Determine the (X, Y) coordinate at the center of the cell enclosing the given text.  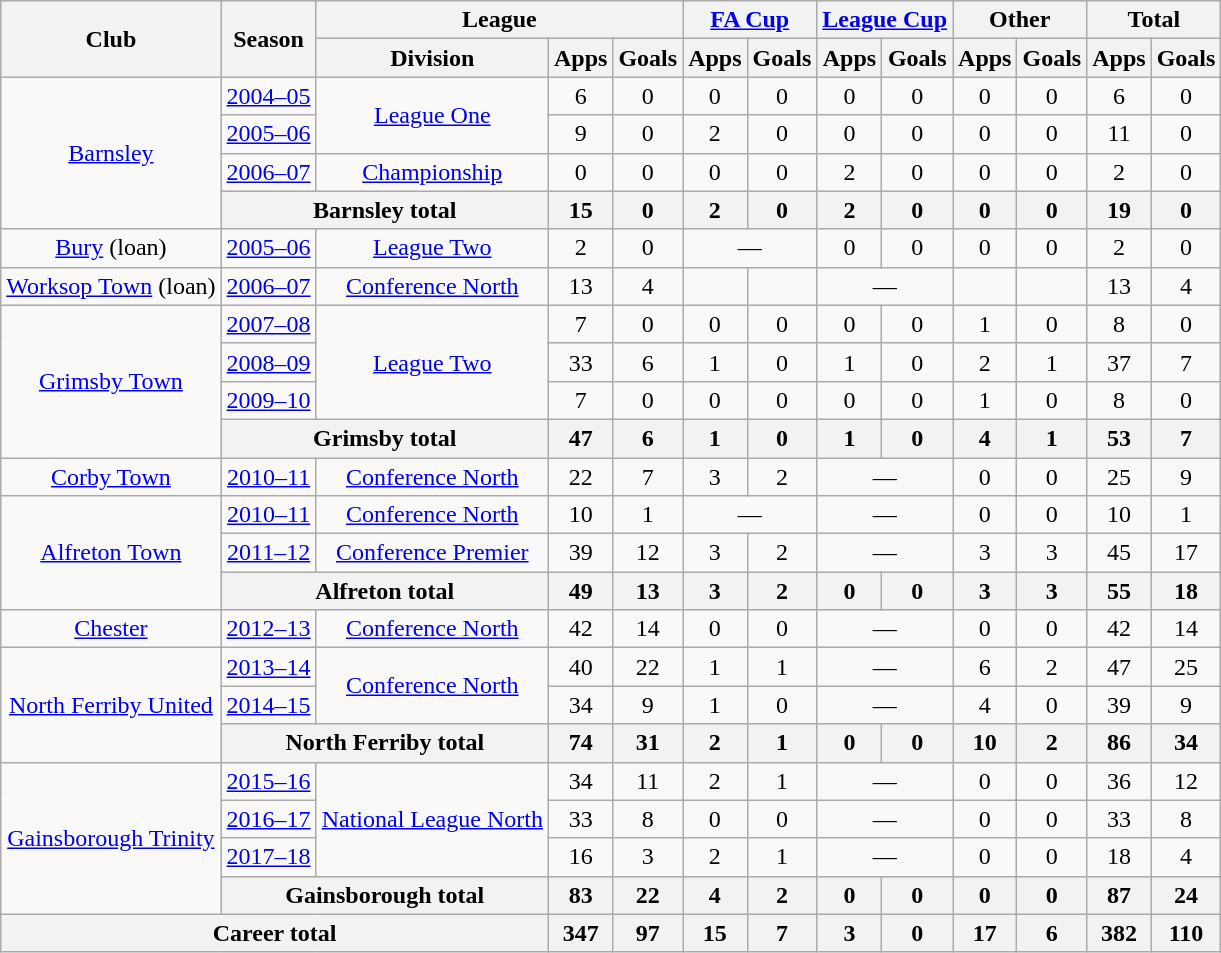
Division (432, 58)
31 (648, 743)
Total (1154, 20)
2008–09 (268, 362)
97 (648, 933)
Barnsley (111, 153)
Chester (111, 629)
382 (1119, 933)
Other (1020, 20)
Championship (432, 172)
40 (580, 667)
2013–14 (268, 667)
16 (580, 857)
Season (268, 39)
110 (1186, 933)
Grimsby Town (111, 381)
Barnsley total (384, 210)
League (499, 20)
53 (1119, 438)
2011–12 (268, 553)
National League North (432, 819)
2004–05 (268, 96)
Bury (loan) (111, 248)
19 (1119, 210)
83 (580, 895)
55 (1119, 591)
League Cup (885, 20)
Conference Premier (432, 553)
Career total (275, 933)
North Ferriby United (111, 705)
2016–17 (268, 819)
2017–18 (268, 857)
45 (1119, 553)
Alfreton total (384, 591)
League One (432, 115)
49 (580, 591)
Grimsby total (384, 438)
Alfreton Town (111, 553)
North Ferriby total (384, 743)
2007–08 (268, 324)
87 (1119, 895)
Gainsborough total (384, 895)
FA Cup (750, 20)
86 (1119, 743)
2009–10 (268, 400)
74 (580, 743)
37 (1119, 362)
Corby Town (111, 477)
Worksop Town (loan) (111, 286)
36 (1119, 781)
Gainsborough Trinity (111, 838)
24 (1186, 895)
2014–15 (268, 705)
2012–13 (268, 629)
Club (111, 39)
347 (580, 933)
2015–16 (268, 781)
